Pinpoint the cell where the given text exists, returning its (x, y) midpoint coordinate. 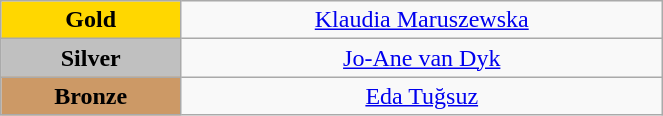
Silver (91, 58)
Gold (91, 20)
Bronze (91, 96)
Klaudia Maruszewska (422, 20)
Jo-Ane van Dyk (422, 58)
Eda Tuğsuz (422, 96)
